For the text-containing cell, return its midpoint in (X, Y) coordinate format. 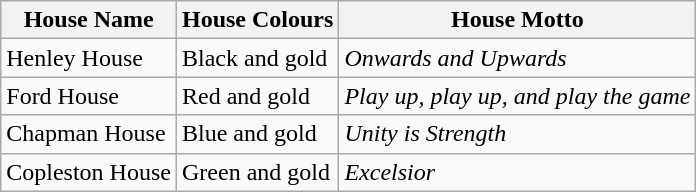
Black and gold (257, 58)
House Motto (518, 20)
Green and gold (257, 172)
Unity is Strength (518, 134)
Excelsior (518, 172)
House Name (89, 20)
Henley House (89, 58)
Ford House (89, 96)
Copleston House (89, 172)
Play up, play up, and play the game (518, 96)
House Colours (257, 20)
Onwards and Upwards (518, 58)
Red and gold (257, 96)
Blue and gold (257, 134)
Chapman House (89, 134)
